Provide the (X, Y) coordinate of the cell's center where the given text is located.  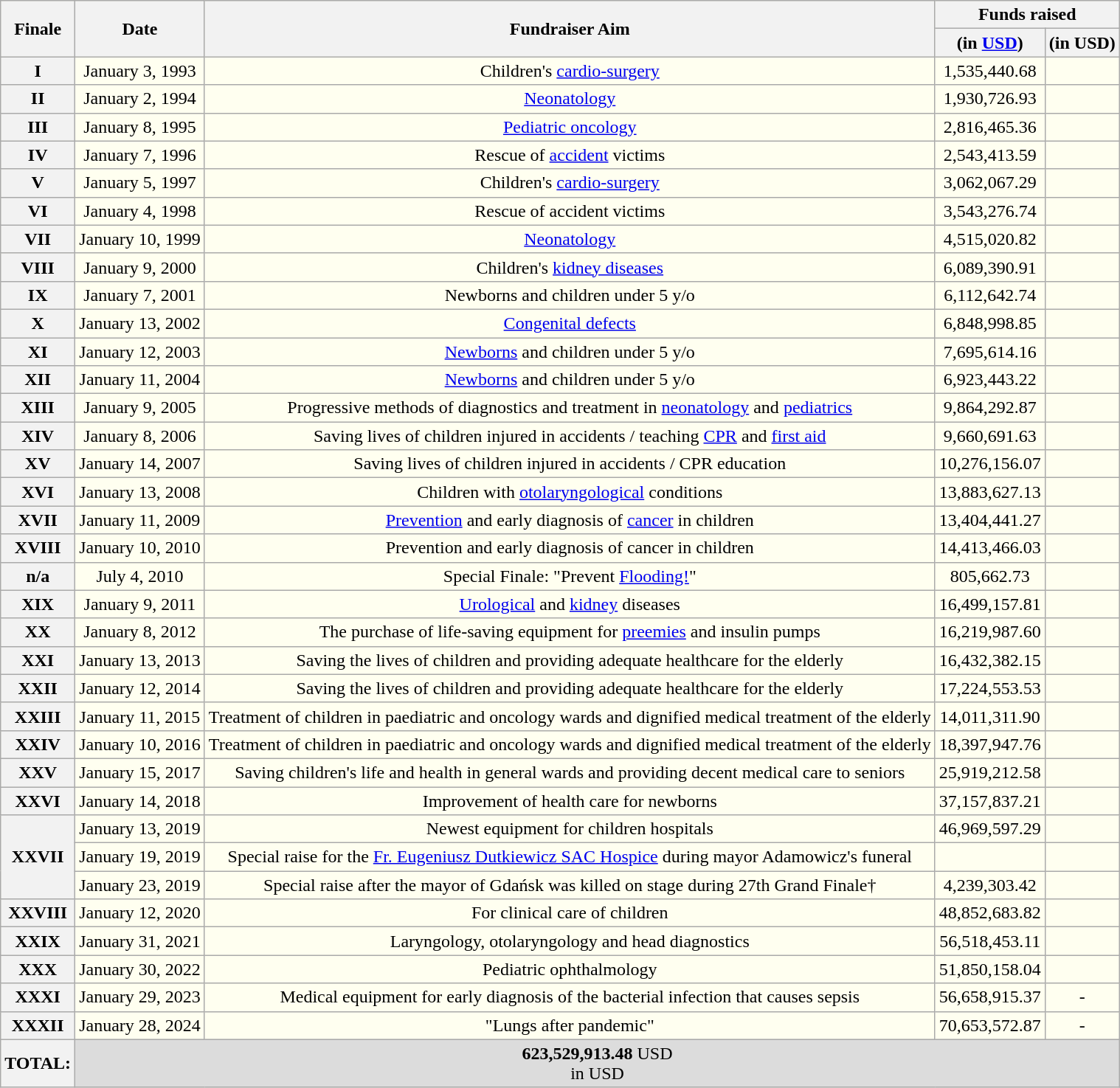
XXVIII (38, 913)
XXXII (38, 1025)
XXVII (38, 857)
Saving children's life and health in general wards and providing decent medical care to seniors (570, 772)
70,653,572.87 (990, 1025)
January 9, 2005 (140, 408)
TOTAL: (38, 1064)
January 15, 2017 (140, 772)
XVI (38, 492)
XIII (38, 408)
4,515,020.82 (990, 239)
January 30, 2022 (140, 969)
January 10, 1999 (140, 239)
January 13, 2002 (140, 323)
Finale (38, 29)
623,529,913.48 USD in USD (598, 1064)
January 8, 2012 (140, 632)
Special Finale: "Prevent Flooding!" (570, 576)
XXIII (38, 716)
Congenital defects (570, 323)
January 12, 2014 (140, 688)
January 10, 2010 (140, 548)
Children's kidney diseases (570, 267)
Progressive methods of diagnostics and treatment in neonatology and pediatrics (570, 408)
56,518,453.11 (990, 941)
XXV (38, 772)
XXIX (38, 941)
Funds raised (1027, 15)
January 14, 2018 (140, 800)
Laryngology, otolaryngology and head diagnostics (570, 941)
January 7, 2001 (140, 295)
XVII (38, 520)
7,695,614.16 (990, 352)
6,923,443.22 (990, 380)
XXXI (38, 997)
January 3, 1993 (140, 71)
4,239,303.42 (990, 885)
January 2, 1994 (140, 99)
January 12, 2003 (140, 352)
VII (38, 239)
3,062,067.29 (990, 183)
January 5, 1997 (140, 183)
XXX (38, 969)
January 12, 2020 (140, 913)
July 4, 2010 (140, 576)
V (38, 183)
2,543,413.59 (990, 155)
XX (38, 632)
17,224,553.53 (990, 688)
January 8, 1995 (140, 127)
Medical equipment for early diagnosis of the bacterial infection that causes sepsis (570, 997)
Children with otolaryngological conditions (570, 492)
VIII (38, 267)
I (38, 71)
January 31, 2021 (140, 941)
37,157,837.21 (990, 800)
January 11, 2004 (140, 380)
16,499,157.81 (990, 604)
Urological and kidney diseases (570, 604)
1,930,726.93 (990, 99)
January 9, 2000 (140, 267)
XXII (38, 688)
IX (38, 295)
25,919,212.58 (990, 772)
XIV (38, 436)
II (38, 99)
6,112,642.74 (990, 295)
IV (38, 155)
805,662.73 (990, 576)
January 28, 2024 (140, 1025)
January 10, 2016 (140, 744)
January 11, 2009 (140, 520)
XV (38, 464)
XVIII (38, 548)
January 14, 2007 (140, 464)
1,535,440.68 (990, 71)
For clinical care of children (570, 913)
January 13, 2008 (140, 492)
January 13, 2013 (140, 660)
Pediatric ophthalmology (570, 969)
Pediatric oncology (570, 127)
46,969,597.29 (990, 829)
Improvement of health care for newborns (570, 800)
Special raise for the Fr. Eugeniusz Dutkiewicz SAC Hospice during mayor Adamowicz's funeral (570, 857)
Fundraiser Aim (570, 29)
13,883,627.13 (990, 492)
Saving lives of children injured in accidents / teaching CPR and first aid (570, 436)
January 23, 2019 (140, 885)
18,397,947.76 (990, 744)
January 7, 1996 (140, 155)
Date (140, 29)
January 13, 2019 (140, 829)
48,852,683.82 (990, 913)
9,864,292.87 (990, 408)
January 29, 2023 (140, 997)
XII (38, 380)
X (38, 323)
6,089,390.91 (990, 267)
2,816,465.36 (990, 127)
51,850,158.04 (990, 969)
III (38, 127)
Special raise after the mayor of Gdańsk was killed on stage during 27th Grand Finale† (570, 885)
January 19, 2019 (140, 857)
9,660,691.63 (990, 436)
January 11, 2015 (140, 716)
56,658,915.37 (990, 997)
16,219,987.60 (990, 632)
n/a (38, 576)
3,543,276.74 (990, 211)
Saving lives of children injured in accidents / CPR education (570, 464)
January 8, 2006 (140, 436)
January 4, 1998 (140, 211)
Newest equipment for children hospitals (570, 829)
14,011,311.90 (990, 716)
XXIV (38, 744)
XXVI (38, 800)
14,413,466.03 (990, 548)
The purchase of life-saving equipment for preemies and insulin pumps (570, 632)
10,276,156.07 (990, 464)
XI (38, 352)
XXI (38, 660)
XIX (38, 604)
"Lungs after pandemic" (570, 1025)
6,848,998.85 (990, 323)
January 9, 2011 (140, 604)
13,404,441.27 (990, 520)
16,432,382.15 (990, 660)
VI (38, 211)
